Output the (x, y) coordinate of the center of the cell containing the given text.  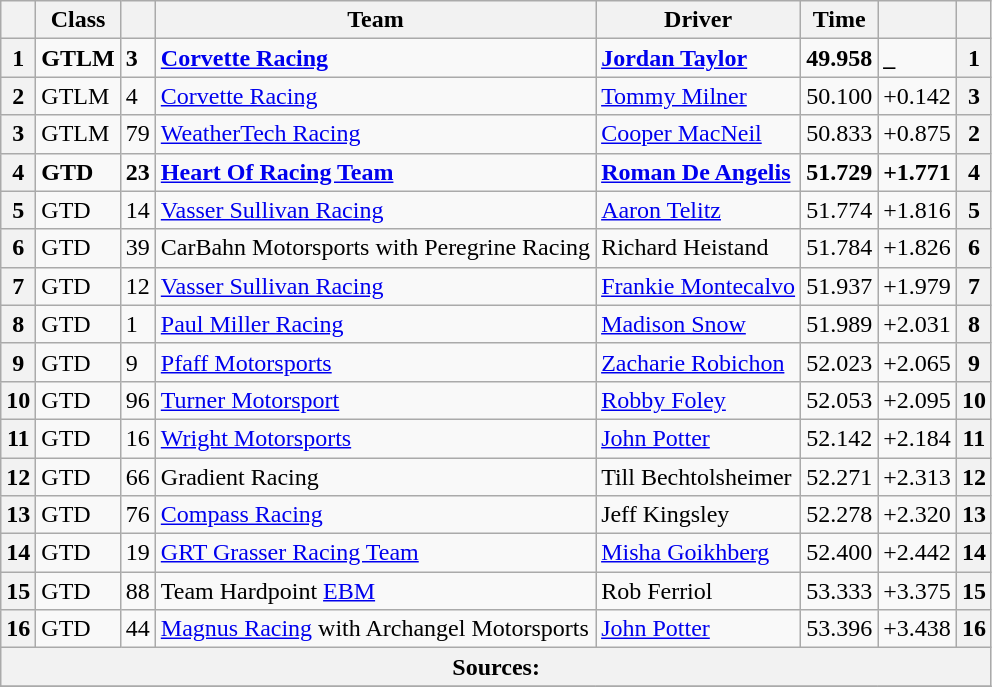
19 (138, 553)
Zacharie Robichon (698, 362)
Paul Miller Racing (375, 324)
50.833 (840, 134)
39 (138, 248)
52.142 (840, 438)
+1.826 (918, 248)
88 (138, 591)
Aaron Telitz (698, 210)
51.937 (840, 286)
53.333 (840, 591)
+1.816 (918, 210)
79 (138, 134)
WeatherTech Racing (375, 134)
+3.438 (918, 629)
+1.771 (918, 172)
Rob Ferriol (698, 591)
Jordan Taylor (698, 58)
Magnus Racing with Archangel Motorsports (375, 629)
76 (138, 515)
Frankie Montecalvo (698, 286)
+2.442 (918, 553)
Team (375, 20)
_ (918, 58)
Time (840, 20)
Team Hardpoint EBM (375, 591)
51.784 (840, 248)
Turner Motorsport (375, 400)
Heart Of Racing Team (375, 172)
Cooper MacNeil (698, 134)
Tommy Milner (698, 96)
96 (138, 400)
+2.095 (918, 400)
50.100 (840, 96)
+2.313 (918, 477)
51.774 (840, 210)
52.278 (840, 515)
+1.979 (918, 286)
CarBahn Motorsports with Peregrine Racing (375, 248)
52.023 (840, 362)
Till Bechtolsheimer (698, 477)
52.053 (840, 400)
Sources: (496, 667)
+2.065 (918, 362)
66 (138, 477)
Gradient Racing (375, 477)
52.400 (840, 553)
Jeff Kingsley (698, 515)
Robby Foley (698, 400)
+2.031 (918, 324)
49.958 (840, 58)
Madison Snow (698, 324)
Roman De Angelis (698, 172)
51.989 (840, 324)
23 (138, 172)
Wright Motorsports (375, 438)
+3.375 (918, 591)
Compass Racing (375, 515)
51.729 (840, 172)
52.271 (840, 477)
Richard Heistand (698, 248)
Driver (698, 20)
44 (138, 629)
Pfaff Motorsports (375, 362)
+2.320 (918, 515)
+0.875 (918, 134)
+0.142 (918, 96)
+2.184 (918, 438)
53.396 (840, 629)
Misha Goikhberg (698, 553)
Class (78, 20)
GRT Grasser Racing Team (375, 553)
